Capture the cell that displays the provided text and extract its [x, y] central coordinate. 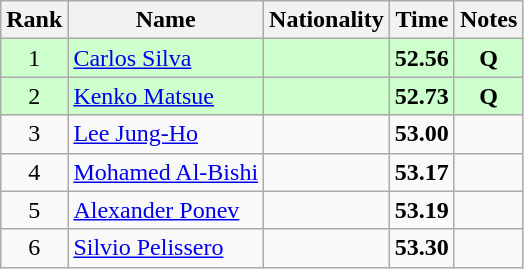
4 [34, 172]
3 [34, 134]
Alexander Ponev [166, 210]
52.73 [422, 96]
Lee Jung-Ho [166, 134]
Name [166, 20]
Carlos Silva [166, 58]
Mohamed Al-Bishi [166, 172]
5 [34, 210]
Time [422, 20]
Nationality [327, 20]
2 [34, 96]
Kenko Matsue [166, 96]
Silvio Pelissero [166, 248]
1 [34, 58]
Notes [488, 20]
53.00 [422, 134]
6 [34, 248]
53.17 [422, 172]
53.19 [422, 210]
Rank [34, 20]
53.30 [422, 248]
52.56 [422, 58]
